Return (x, y) of the center of cell containing provided text 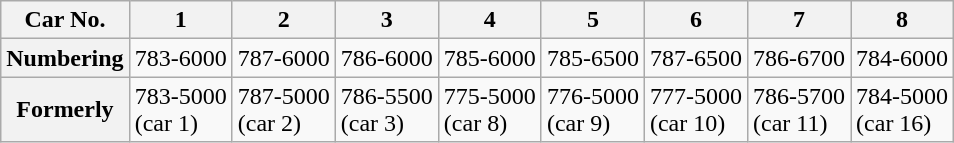
785-6500 (592, 58)
784-6000 (902, 58)
4 (490, 20)
785-6000 (490, 58)
786-6000 (386, 58)
775-5000(car 8) (490, 110)
786-5700(car 11) (798, 110)
787-6500 (696, 58)
6 (696, 20)
1 (180, 20)
777-5000(car 10) (696, 110)
783-6000 (180, 58)
Formerly (65, 110)
8 (902, 20)
Car No. (65, 20)
783-5000(car 1) (180, 110)
787-5000(car 2) (284, 110)
2 (284, 20)
Numbering (65, 58)
787-6000 (284, 58)
786-6700 (798, 58)
5 (592, 20)
3 (386, 20)
7 (798, 20)
786-5500(car 3) (386, 110)
784-5000(car 16) (902, 110)
776-5000(car 9) (592, 110)
